Return the [X, Y] coordinate for the center point of the cell that contains the specified text.  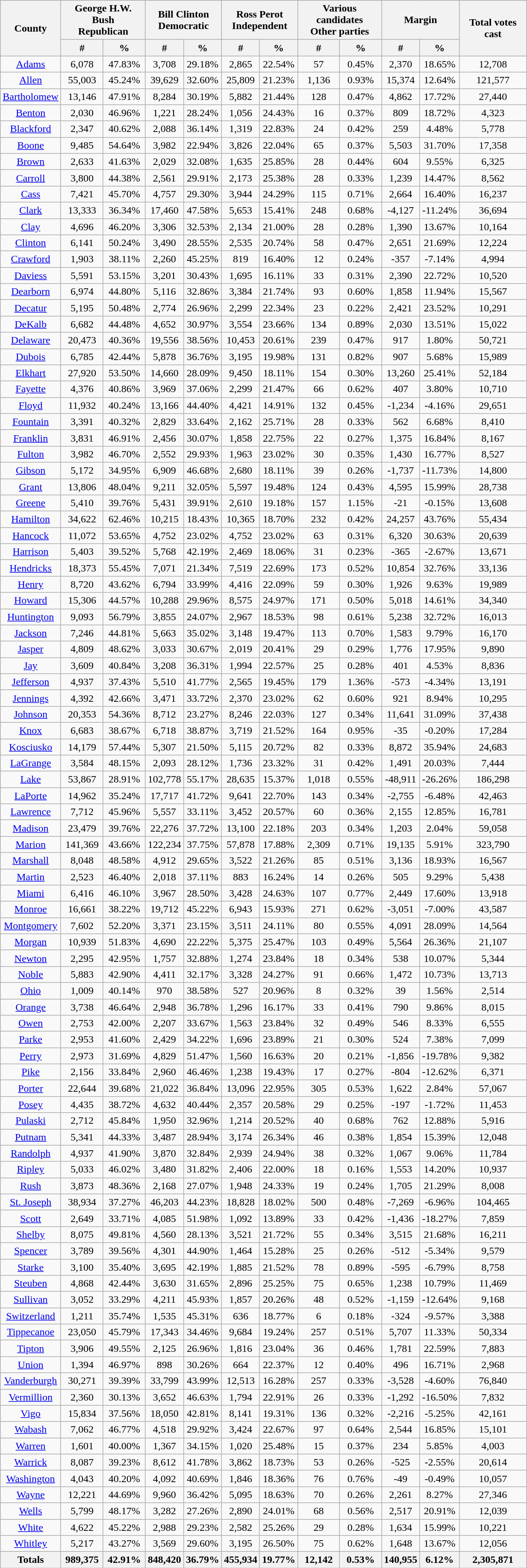
80 [319, 926]
29.30% [203, 194]
2,261 [401, 1495]
Cass [31, 194]
15.28% [279, 1251]
8,015 [493, 1007]
27.07% [203, 1186]
Huntington [31, 617]
48 [319, 1300]
2,309 [319, 844]
3,521 [240, 1234]
13.51% [439, 324]
44.80% [124, 292]
34.15% [203, 1446]
38.87% [203, 730]
10.07% [439, 958]
52,184 [493, 373]
496 [401, 1365]
21.29% [439, 1186]
20.74% [279, 243]
3,428 [240, 893]
2,890 [240, 1511]
-18.27% [439, 1218]
0.56% [361, 1511]
22.09% [279, 584]
22.22% [203, 942]
45.24% [124, 80]
2,561 [164, 178]
21.26% [279, 861]
Wabash [31, 1430]
-7,269 [401, 1202]
14,800 [493, 470]
12.64% [439, 80]
19.98% [279, 357]
2,260 [164, 259]
Monroe [31, 909]
232 [319, 519]
-4.60% [439, 1381]
2,651 [401, 243]
24.07% [203, 617]
44.81% [124, 633]
Newton [31, 958]
401 [401, 665]
-4.16% [439, 405]
43.99% [203, 1381]
23 [319, 308]
-48,911 [401, 780]
14,564 [493, 926]
20,614 [493, 1462]
21.50% [203, 747]
14.61% [439, 601]
42.66% [124, 698]
55,003 [82, 80]
45.31% [203, 1316]
22,276 [164, 828]
22.04% [279, 145]
29.18% [203, 64]
60 [319, 812]
Elkhart [31, 373]
Shelby [31, 1234]
Ross PerotIndependent [259, 20]
20.91% [439, 1511]
0.38% [361, 1137]
Clay [31, 227]
13,608 [493, 503]
48.17% [124, 1511]
44.69% [124, 1495]
Greene [31, 503]
31.69% [124, 1056]
0.64% [361, 1430]
38,934 [82, 1202]
12,224 [493, 243]
8,562 [493, 178]
40.62% [124, 129]
2,535 [240, 243]
2,390 [401, 275]
28.50% [203, 893]
3,652 [164, 1397]
3,695 [164, 1267]
18.63% [279, 1495]
3,052 [82, 1300]
5,431 [164, 503]
3,569 [164, 1544]
9,211 [164, 487]
2,967 [240, 617]
29.92% [203, 1430]
Kosciusko [31, 747]
-525 [401, 1462]
7,712 [82, 812]
62.46% [124, 519]
65 [319, 145]
18,050 [164, 1413]
1,319 [240, 129]
34.95% [124, 470]
42,463 [493, 796]
14,962 [82, 796]
5,510 [164, 682]
2,953 [82, 1040]
2,088 [164, 129]
2,582 [240, 1527]
43.27% [124, 1544]
4.53% [439, 665]
Pulaski [31, 1121]
16,567 [493, 861]
19.45% [279, 682]
-19.78% [439, 1056]
10.73% [439, 974]
17 [319, 1072]
24.11% [279, 926]
1,950 [164, 1121]
11,932 [82, 405]
2,018 [164, 877]
7,421 [82, 194]
2,680 [240, 470]
Jay [31, 665]
-2.67% [439, 552]
50,721 [493, 340]
23,050 [82, 1332]
33.29% [124, 1300]
2,029 [164, 161]
Jefferson [31, 682]
30,271 [82, 1381]
Hancock [31, 536]
1,560 [240, 1056]
-12.62% [439, 1072]
1,601 [82, 1446]
2,305,871 [493, 1560]
664 [240, 1365]
16,013 [493, 617]
32 [319, 1023]
-35 [401, 730]
8.27% [439, 1495]
85 [319, 861]
8,720 [82, 584]
2,939 [240, 1153]
0.35% [361, 454]
42.81% [203, 1413]
29.23% [203, 1527]
3,522 [240, 861]
56.79% [124, 617]
36.79% [203, 1560]
46,203 [164, 1202]
4,809 [82, 649]
30.97% [203, 324]
29.91% [203, 178]
55.17% [203, 780]
Clark [31, 210]
16.11% [279, 275]
Total votes cast [493, 28]
Dearborn [31, 292]
43,587 [493, 909]
1,816 [240, 1348]
28,635 [240, 780]
21.34% [203, 568]
5,033 [82, 1169]
3,201 [164, 275]
883 [240, 877]
1.80% [439, 340]
20.72% [279, 747]
7,246 [82, 633]
179 [319, 682]
2,948 [164, 1007]
1,067 [401, 1153]
29.96% [203, 601]
113 [319, 633]
36.42% [203, 1495]
41.60% [124, 1040]
33.11% [203, 812]
Johnson [31, 714]
164 [319, 730]
2,155 [401, 812]
1,622 [401, 1088]
33.99% [203, 584]
234 [401, 1446]
4,301 [164, 1251]
2,565 [240, 682]
636 [240, 1316]
1,963 [240, 454]
5,557 [164, 812]
Fountain [31, 422]
2,134 [240, 227]
30.13% [124, 1397]
3,471 [164, 698]
9.55% [439, 161]
46.91% [124, 438]
2,664 [401, 194]
Perry [31, 1056]
22.95% [279, 1088]
2,552 [164, 454]
19.43% [279, 1072]
4,421 [240, 405]
3,554 [240, 324]
3,826 [240, 145]
13,918 [493, 893]
13,191 [493, 682]
562 [401, 422]
-1,436 [401, 1218]
16.63% [279, 1056]
1,056 [240, 113]
33.71% [124, 1218]
2,649 [82, 1218]
16.85% [439, 1430]
42.00% [124, 1023]
102,778 [164, 780]
38.72% [124, 1105]
21.00% [279, 227]
40 [319, 1121]
41.90% [124, 1153]
DeKalb [31, 324]
17.72% [439, 97]
Bill ClintonDemocratic [183, 20]
4,392 [82, 698]
0.61% [361, 617]
48.58% [124, 861]
1,994 [240, 665]
39.23% [124, 1462]
18.72% [439, 113]
2,896 [240, 1284]
16.17% [279, 1007]
124 [319, 487]
55 [319, 1234]
19,135 [401, 844]
44.57% [124, 601]
132 [319, 405]
36.76% [203, 357]
39.52% [124, 552]
12,039 [493, 1511]
143 [319, 796]
21.23% [279, 80]
22.83% [279, 129]
1,136 [319, 80]
-512 [401, 1251]
0.50% [361, 601]
41.77% [203, 682]
Floyd [31, 405]
24.63% [279, 893]
11.33% [439, 1332]
0.66% [361, 974]
18.06% [279, 552]
0.95% [361, 730]
46.97% [124, 1365]
14.20% [439, 1169]
LaGrange [31, 763]
19,712 [164, 909]
3,100 [82, 1267]
5,882 [240, 97]
1,583 [401, 633]
18.36% [279, 1478]
8,612 [164, 1462]
1,553 [401, 1169]
8,758 [493, 1267]
-6.48% [439, 796]
15,306 [82, 601]
59 [319, 584]
9,890 [493, 649]
29.93% [203, 454]
10,710 [493, 389]
819 [240, 259]
0.82% [361, 357]
22.72% [439, 275]
5.85% [439, 1446]
5,883 [82, 974]
63 [319, 536]
38.22% [124, 909]
22.94% [203, 145]
989,375 [82, 1560]
128 [319, 97]
30.07% [203, 438]
Putnam [31, 1137]
51.98% [203, 1218]
3,371 [164, 926]
12.88% [439, 1121]
28.12% [203, 763]
11,641 [401, 714]
Decatur [31, 308]
1,846 [240, 1478]
8,008 [493, 1186]
12.85% [439, 812]
Tippecanoe [31, 1332]
19,989 [493, 584]
6,785 [82, 357]
44.40% [203, 405]
8 [319, 991]
6,078 [82, 64]
Benton [31, 113]
41.72% [203, 796]
2,019 [240, 649]
3,789 [82, 1251]
15.39% [439, 1137]
23.04% [279, 1348]
848,420 [164, 1560]
39,629 [164, 80]
1,296 [240, 1007]
42.91% [124, 1560]
36.34% [124, 210]
2,357 [240, 1105]
37.06% [203, 389]
5,217 [82, 1544]
1,696 [240, 1040]
24.94% [279, 1153]
51.47% [203, 1056]
5,095 [240, 1495]
8,712 [164, 714]
16.28% [279, 1381]
10,215 [164, 519]
Sullivan [31, 1300]
2.84% [439, 1088]
32.88% [203, 958]
13,260 [401, 373]
22.03% [279, 714]
32.72% [439, 617]
104,465 [493, 1202]
15 [319, 1446]
46.40% [124, 877]
-11.24% [439, 210]
22.00% [279, 1169]
1,736 [240, 763]
Delaware [31, 340]
Posey [31, 1105]
Lake [31, 780]
-2.55% [439, 1462]
4,323 [493, 113]
-7.14% [439, 259]
12,048 [493, 1137]
1,854 [401, 1137]
2,456 [164, 438]
8,167 [493, 438]
-1,737 [401, 470]
13,146 [82, 97]
40.84% [124, 665]
5.68% [439, 357]
18.43% [203, 519]
24.27% [279, 974]
39.68% [124, 1088]
3,969 [164, 389]
Allen [31, 80]
24.29% [279, 194]
20.03% [439, 763]
28.55% [203, 243]
2.04% [439, 828]
2,517 [401, 1511]
18.73% [279, 1462]
8,246 [240, 714]
3.80% [439, 389]
3,906 [82, 1348]
Wells [31, 1511]
17,358 [493, 145]
34.22% [203, 1040]
8,872 [401, 747]
18.93% [439, 861]
26.50% [279, 1544]
Jasper [31, 649]
44.90% [203, 1251]
2,421 [401, 308]
55,434 [493, 519]
25.25% [279, 1284]
500 [319, 1202]
16,781 [493, 812]
0.23% [361, 552]
53.50% [124, 373]
3,174 [240, 1137]
46.10% [124, 893]
3,487 [164, 1137]
25.48% [279, 1446]
11,469 [493, 1284]
5,307 [164, 747]
10,291 [493, 308]
19.47% [279, 633]
259 [401, 129]
2,544 [401, 1430]
33.84% [124, 1072]
154 [319, 373]
-0.15% [439, 503]
40.86% [124, 389]
Bartholomew [31, 97]
33,136 [493, 568]
4,518 [164, 1430]
42.90% [124, 974]
24.97% [279, 601]
239 [319, 340]
107 [319, 893]
1,948 [240, 1186]
2,173 [240, 178]
32.08% [203, 161]
186,298 [493, 780]
4,416 [240, 584]
1,695 [240, 275]
1,239 [401, 178]
16.71% [439, 1365]
2,449 [401, 893]
37.72% [203, 828]
21.68% [439, 1234]
36 [319, 1348]
Ripley [31, 1169]
35.94% [439, 747]
Franklin [31, 438]
49.55% [124, 1348]
55.45% [124, 568]
8,410 [493, 422]
16,170 [493, 633]
45.25% [203, 259]
2,295 [82, 958]
5,238 [401, 617]
8,836 [493, 665]
5,018 [401, 601]
46.20% [124, 227]
32.53% [203, 227]
51.83% [124, 942]
23.52% [439, 308]
26.34% [279, 1137]
3,584 [82, 763]
17.88% [279, 844]
10,939 [82, 942]
Clinton [31, 243]
2,988 [164, 1527]
28.24% [203, 113]
-5.25% [439, 1413]
Miami [31, 893]
4,862 [401, 97]
48.62% [124, 649]
53.15% [124, 275]
33.64% [203, 422]
1.56% [439, 991]
-573 [401, 682]
19.48% [279, 487]
-49 [401, 1478]
18,828 [240, 1202]
46.46% [203, 1072]
0.29% [361, 649]
8.33% [439, 1023]
32.17% [203, 974]
1,563 [240, 1023]
3,944 [240, 194]
18.02% [279, 1202]
52.20% [124, 926]
1,214 [240, 1121]
6,320 [401, 536]
8,527 [493, 454]
58 [319, 243]
45.79% [124, 1332]
7,519 [240, 568]
22.75% [279, 438]
4,092 [164, 1478]
Henry [31, 584]
4,868 [82, 1284]
2,753 [82, 1023]
54.36% [124, 714]
Rush [31, 1186]
27,440 [493, 97]
-26.26% [439, 780]
62 [319, 698]
40.24% [124, 405]
1,018 [319, 780]
7.38% [439, 1040]
455,934 [240, 1560]
15.41% [279, 210]
3,719 [240, 730]
4,211 [164, 1300]
546 [401, 1023]
50.48% [124, 308]
3,873 [82, 1186]
38.67% [124, 730]
0.44% [361, 161]
39.91% [203, 503]
-1.72% [439, 1105]
54.64% [124, 145]
6,371 [493, 1072]
8,048 [82, 861]
2,523 [82, 877]
2,347 [82, 129]
-3,528 [401, 1381]
76 [319, 1478]
White [31, 1527]
3,136 [401, 861]
7,099 [493, 1040]
82 [319, 747]
25.85% [279, 161]
Parke [31, 1040]
24,683 [493, 747]
2,125 [164, 1348]
1,634 [401, 1527]
30.19% [203, 97]
78 [319, 1267]
4,376 [82, 389]
5,344 [493, 958]
921 [401, 698]
Porter [31, 1088]
9.79% [439, 633]
46.68% [203, 470]
14 [319, 877]
15,989 [493, 357]
-324 [401, 1316]
23.27% [203, 714]
6,141 [82, 243]
3,282 [164, 1511]
15,101 [493, 1430]
1,020 [240, 1446]
22.18% [279, 828]
6,718 [164, 730]
10,854 [401, 568]
47.91% [124, 97]
1,757 [164, 958]
4,690 [164, 942]
907 [401, 357]
Marion [31, 844]
6 [319, 1316]
1,903 [82, 259]
Carroll [31, 178]
136 [319, 1413]
37,438 [493, 714]
66 [319, 389]
9.63% [439, 584]
57 [319, 64]
40.32% [124, 422]
524 [401, 1040]
2,469 [240, 552]
1.15% [361, 503]
Hendricks [31, 568]
0.76% [361, 1478]
3,391 [82, 422]
44.48% [124, 324]
3,630 [164, 1284]
14.47% [439, 178]
16.84% [439, 438]
1,776 [401, 649]
1,926 [401, 584]
604 [401, 161]
20.41% [279, 649]
15.37% [279, 780]
-2,755 [401, 796]
24 [319, 129]
1,009 [82, 991]
36.14% [203, 129]
19.77% [279, 1560]
32.96% [203, 1121]
19,556 [164, 340]
34,622 [82, 519]
7,071 [164, 568]
47.83% [124, 64]
1.36% [361, 682]
22,644 [82, 1088]
3,800 [82, 178]
Noble [31, 974]
762 [401, 1121]
20,353 [82, 714]
16,211 [493, 1234]
Montgomery [31, 926]
970 [164, 991]
21,022 [164, 1088]
Marshall [31, 861]
12,221 [82, 1495]
Totals [31, 1560]
-3,051 [401, 909]
-16.50% [439, 1397]
97 [319, 1430]
1,491 [401, 763]
40.44% [203, 1105]
5,375 [240, 942]
53,867 [82, 780]
5,195 [82, 308]
20.96% [279, 991]
0.41% [361, 1007]
10,288 [164, 601]
140,955 [401, 1560]
790 [401, 1007]
5,403 [82, 552]
4,595 [401, 487]
36.78% [203, 1007]
Steuben [31, 1284]
2,156 [82, 1072]
27.26% [203, 1511]
57,878 [240, 844]
Switzerland [31, 1316]
16 [319, 113]
3,831 [82, 438]
35.24% [124, 796]
39.39% [124, 1381]
10,057 [493, 1478]
23.66% [279, 324]
4,829 [164, 1056]
8,575 [240, 601]
505 [401, 877]
36,694 [493, 210]
19.31% [279, 1413]
6,794 [164, 584]
3,870 [164, 1153]
2,865 [240, 64]
5,778 [493, 129]
10,365 [240, 519]
323,790 [493, 844]
3,609 [82, 665]
5,341 [82, 1137]
23.89% [279, 1040]
46.70% [124, 454]
46.77% [124, 1430]
30.67% [203, 649]
10,221 [493, 1527]
45.70% [124, 194]
20.57% [279, 812]
Spencer [31, 1251]
1,203 [401, 828]
28.13% [203, 1234]
33.72% [203, 698]
32.84% [203, 1153]
Hamilton [31, 519]
10,937 [493, 1169]
13,096 [240, 1088]
43.62% [124, 584]
13,671 [493, 552]
57.44% [124, 747]
27,346 [493, 1495]
30.26% [203, 1365]
5,799 [82, 1511]
14,179 [82, 747]
1,635 [240, 161]
8,284 [164, 97]
-9.57% [439, 1316]
-6.79% [439, 1267]
0.22% [361, 308]
0.40% [361, 1365]
6,416 [82, 893]
21 [319, 1040]
17,284 [493, 730]
171 [319, 601]
46.96% [124, 113]
6,909 [164, 470]
13,333 [82, 210]
Union [31, 1365]
407 [401, 389]
24.33% [279, 1186]
141,369 [82, 844]
-0.20% [439, 730]
22.91% [279, 1397]
Owen [31, 1023]
-4,127 [401, 210]
9,579 [493, 1251]
1,390 [401, 227]
16,237 [493, 194]
538 [401, 958]
0.77% [361, 893]
1,375 [401, 438]
29.60% [203, 1544]
43.66% [124, 844]
1,857 [240, 1300]
23.32% [279, 763]
23,479 [82, 828]
22.70% [279, 796]
Fulton [31, 454]
36.31% [203, 665]
7,832 [493, 1397]
4,085 [164, 1218]
0.16% [361, 1169]
28,738 [493, 487]
42,161 [493, 1413]
44.38% [124, 178]
37.75% [203, 844]
2,968 [493, 1365]
19.18% [279, 503]
809 [401, 113]
5,438 [493, 877]
38.56% [203, 340]
8.94% [439, 698]
38.11% [124, 259]
George H.W. BushRepublican [103, 20]
30.63% [439, 536]
3,855 [164, 617]
22.69% [279, 568]
45.93% [203, 1300]
21.44% [279, 97]
3,515 [401, 1234]
1,705 [401, 1186]
103 [319, 942]
5,663 [164, 633]
50.24% [124, 243]
County [31, 28]
25.38% [279, 178]
Warren [31, 1446]
23.15% [203, 926]
1,464 [240, 1251]
LaPorte [31, 796]
22.59% [439, 1348]
127 [319, 714]
20.58% [279, 1105]
5,878 [164, 357]
Vanderburgh [31, 1381]
2,093 [164, 763]
18,373 [82, 568]
-4.34% [439, 682]
1,367 [164, 1446]
33.67% [203, 1023]
20,473 [82, 340]
6,325 [493, 161]
1,394 [82, 1365]
4,003 [493, 1446]
917 [401, 340]
4,632 [164, 1105]
2,633 [82, 161]
Randolph [31, 1153]
4,994 [493, 259]
Harrison [31, 552]
2,168 [164, 1186]
5,768 [164, 552]
0.18% [361, 1316]
Vermillion [31, 1397]
5,116 [164, 292]
Ohio [31, 991]
5,564 [401, 942]
2,960 [164, 1072]
1,781 [401, 1348]
35.02% [203, 633]
46.63% [203, 1397]
53 [319, 1462]
Crawford [31, 259]
53.65% [124, 536]
37.27% [124, 1202]
5.91% [439, 844]
2,973 [82, 1056]
13.89% [279, 1218]
17.95% [439, 649]
7,602 [82, 926]
22.34% [279, 308]
131 [319, 357]
Adams [31, 64]
34.46% [203, 1332]
Dubois [31, 357]
14,660 [164, 373]
203 [319, 828]
-5.34% [439, 1251]
121,577 [493, 80]
-197 [401, 1105]
-21 [401, 503]
0.21% [361, 1056]
-1,292 [401, 1397]
2,829 [164, 422]
25.71% [279, 422]
4,757 [164, 194]
17.60% [439, 893]
-357 [401, 259]
37.56% [124, 1413]
6,683 [82, 730]
3,708 [164, 64]
305 [319, 1088]
Daviess [31, 275]
37.11% [203, 877]
20.52% [279, 1121]
5,597 [240, 487]
40.36% [124, 340]
Pike [31, 1072]
Fayette [31, 389]
-365 [401, 552]
19.24% [279, 1332]
Gibson [31, 470]
4,411 [164, 974]
1,430 [401, 454]
10.79% [439, 1284]
Morgan [31, 942]
3,148 [240, 633]
-2,216 [401, 1413]
1,794 [240, 1397]
11,784 [493, 1153]
15,567 [493, 292]
6.12% [439, 1560]
38 [319, 1153]
22.54% [279, 64]
9,382 [493, 1056]
Whitley [31, 1544]
-804 [401, 1072]
4,043 [82, 1478]
25.41% [439, 373]
3,862 [240, 1462]
41.78% [203, 1462]
-11.73% [439, 470]
9,641 [240, 796]
0.48% [361, 1202]
0.65% [361, 1284]
18.77% [279, 1316]
2,712 [82, 1121]
6.68% [439, 422]
6,682 [82, 324]
-1,234 [401, 405]
5,410 [82, 503]
39.56% [124, 1251]
9,450 [240, 373]
20.26% [279, 1300]
1,535 [164, 1316]
31.82% [203, 1169]
3,033 [164, 649]
1,274 [240, 958]
24.01% [279, 1511]
16.24% [279, 877]
32.60% [203, 80]
10,453 [240, 340]
5,653 [240, 210]
22.67% [279, 1430]
45.84% [124, 1121]
13,166 [164, 405]
22.37% [279, 1365]
Jackson [31, 633]
Boone [31, 145]
2,406 [240, 1169]
-7.00% [439, 909]
31.09% [439, 714]
Vigo [31, 1413]
32.05% [203, 487]
7,883 [493, 1348]
Tipton [31, 1348]
21.72% [279, 1234]
50,334 [493, 1332]
12,056 [493, 1544]
11,453 [493, 1105]
22.57% [279, 665]
-1,159 [401, 1300]
40.00% [124, 1446]
28.94% [203, 1137]
93 [319, 292]
27,920 [82, 373]
21.69% [439, 243]
Orange [31, 1007]
47.58% [203, 210]
134 [319, 324]
7,444 [493, 763]
3,490 [164, 243]
1,211 [82, 1316]
8,087 [82, 1462]
16,661 [82, 909]
3,967 [164, 893]
-595 [401, 1267]
2,360 [82, 1397]
40.20% [124, 1478]
St. Joseph [31, 1202]
9,168 [493, 1300]
30.43% [203, 275]
3,424 [240, 1430]
4,652 [164, 324]
8,141 [240, 1413]
13,713 [493, 974]
4,560 [164, 1234]
4,912 [164, 861]
122,234 [164, 844]
1,648 [401, 1544]
173 [319, 568]
35.74% [124, 1316]
Lawrence [31, 812]
4,435 [82, 1105]
0.70% [361, 633]
5,916 [493, 1121]
34,340 [493, 601]
24,257 [401, 519]
13,100 [240, 828]
6,943 [240, 909]
Warrick [31, 1462]
-6.96% [439, 1202]
24.43% [279, 113]
Madison [31, 828]
9,485 [82, 145]
59,058 [493, 828]
5,591 [82, 275]
26 [319, 1397]
25,809 [240, 80]
12,513 [240, 1381]
Grant [31, 487]
9.86% [439, 1007]
36.84% [203, 1088]
12,708 [493, 64]
44.23% [203, 1202]
-12.64% [439, 1300]
11,072 [82, 536]
Martin [31, 877]
17,717 [164, 796]
-0.49% [439, 1478]
527 [240, 991]
1,092 [240, 1218]
15,374 [401, 80]
22 [319, 438]
4.48% [439, 129]
2,429 [164, 1040]
Starke [31, 1267]
20 [319, 1056]
25.26% [279, 1527]
1,472 [401, 974]
2,514 [493, 991]
48.04% [124, 487]
45.96% [124, 812]
Wayne [31, 1495]
3,384 [240, 292]
48.36% [124, 1186]
3,208 [164, 665]
15,022 [493, 324]
115 [319, 194]
26.36% [439, 942]
0.43% [361, 487]
0.93% [361, 80]
11.94% [439, 292]
20,639 [493, 536]
49.81% [124, 1234]
29,651 [493, 405]
37.43% [124, 682]
9.29% [439, 877]
3,388 [493, 1316]
91 [319, 974]
17,460 [164, 210]
14.91% [279, 405]
43.76% [439, 519]
46 [319, 1137]
16.77% [439, 454]
0.25% [361, 1105]
2,162 [240, 422]
32.76% [439, 568]
31.65% [203, 1284]
1,885 [240, 1267]
12,142 [319, 1560]
3,511 [240, 926]
40.69% [203, 1478]
3,452 [240, 812]
21.47% [279, 389]
29.65% [203, 861]
46.02% [124, 1169]
15,834 [82, 1413]
898 [164, 1365]
9,960 [164, 1495]
Scott [31, 1218]
Jennings [31, 698]
Various candidatesOther parties [340, 20]
271 [319, 909]
10,164 [493, 227]
6,974 [82, 292]
20.61% [279, 340]
248 [319, 210]
4,091 [401, 926]
38.58% [203, 991]
25.47% [279, 942]
5,172 [82, 470]
18.53% [279, 617]
21.74% [279, 292]
21,107 [493, 942]
9.06% [439, 1153]
0.36% [361, 812]
7,062 [82, 1430]
48.15% [124, 763]
8,075 [82, 1234]
13,806 [82, 487]
70 [319, 1495]
15.93% [279, 909]
3,738 [82, 1007]
9,093 [82, 617]
32.86% [203, 292]
17,343 [164, 1332]
2,610 [240, 503]
33,799 [164, 1381]
2,774 [164, 308]
44.33% [124, 1137]
9,684 [240, 1332]
35.40% [124, 1267]
2,207 [164, 1023]
10,295 [493, 698]
5,503 [401, 145]
98 [319, 617]
157 [319, 503]
46.64% [124, 1007]
4,696 [82, 227]
Howard [31, 601]
18.70% [279, 519]
31.70% [439, 145]
-1,856 [401, 1056]
0.46% [361, 1348]
57,067 [493, 1088]
18.65% [439, 64]
5,707 [401, 1332]
4,622 [82, 1527]
30 [319, 454]
3,306 [164, 227]
10,520 [493, 275]
7,859 [493, 1218]
40.14% [124, 991]
Washington [31, 1478]
Margin [421, 20]
Knox [31, 730]
6,555 [493, 1023]
1,221 [164, 113]
3,480 [164, 1169]
28.91% [124, 780]
41.63% [124, 161]
76,840 [493, 1381]
3,328 [240, 974]
Brown [31, 161]
42.95% [124, 958]
68 [319, 1511]
Blackford [31, 129]
19 [319, 1186]
5,115 [240, 747]
